Scan for the cell matching the given text and deliver its (x, y) coordinate at center. 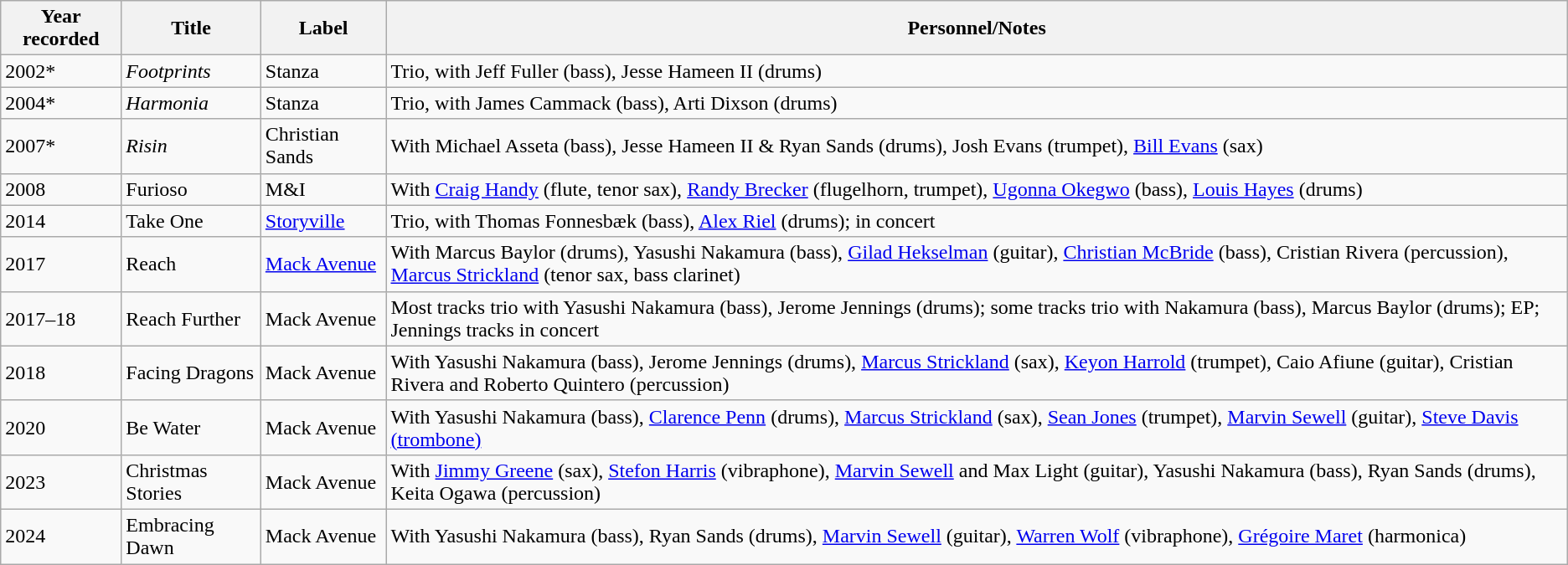
M&I (323, 189)
Trio, with Jeff Fuller (bass), Jesse Hameen II (drums) (977, 71)
With Yasushi Nakamura (bass), Clarence Penn (drums), Marcus Strickland (sax), Sean Jones (trumpet), Marvin Sewell (guitar), Steve Davis (trombone) (977, 427)
Christian Sands (323, 146)
2002* (61, 71)
2008 (61, 189)
Label (323, 28)
Facing Dragons (191, 373)
2023 (61, 482)
Footprints (191, 71)
Personnel/Notes (977, 28)
2007* (61, 146)
Furioso (191, 189)
2004* (61, 103)
With Craig Handy (flute, tenor sax), Randy Brecker (flugelhorn, trumpet), Ugonna Okegwo (bass), Louis Hayes (drums) (977, 189)
With Yasushi Nakamura (bass), Ryan Sands (drums), Marvin Sewell (guitar), Warren Wolf (vibraphone), Grégoire Maret (harmonica) (977, 536)
Reach Further (191, 318)
Trio, with Thomas Fonnesbæk (bass), Alex Riel (drums); in concert (977, 221)
Storyville (323, 221)
2014 (61, 221)
Christmas Stories (191, 482)
2017–18 (61, 318)
Risin (191, 146)
Harmonia (191, 103)
Take One (191, 221)
2020 (61, 427)
Reach (191, 265)
Year recorded (61, 28)
Trio, with James Cammack (bass), Arti Dixson (drums) (977, 103)
Embracing Dawn (191, 536)
With Michael Asseta (bass), Jesse Hameen II & Ryan Sands (drums), Josh Evans (trumpet), Bill Evans (sax) (977, 146)
Be Water (191, 427)
Title (191, 28)
2017 (61, 265)
2024 (61, 536)
2018 (61, 373)
